Return the (x, y) coordinate for the center point of the cell that contains the specified text.  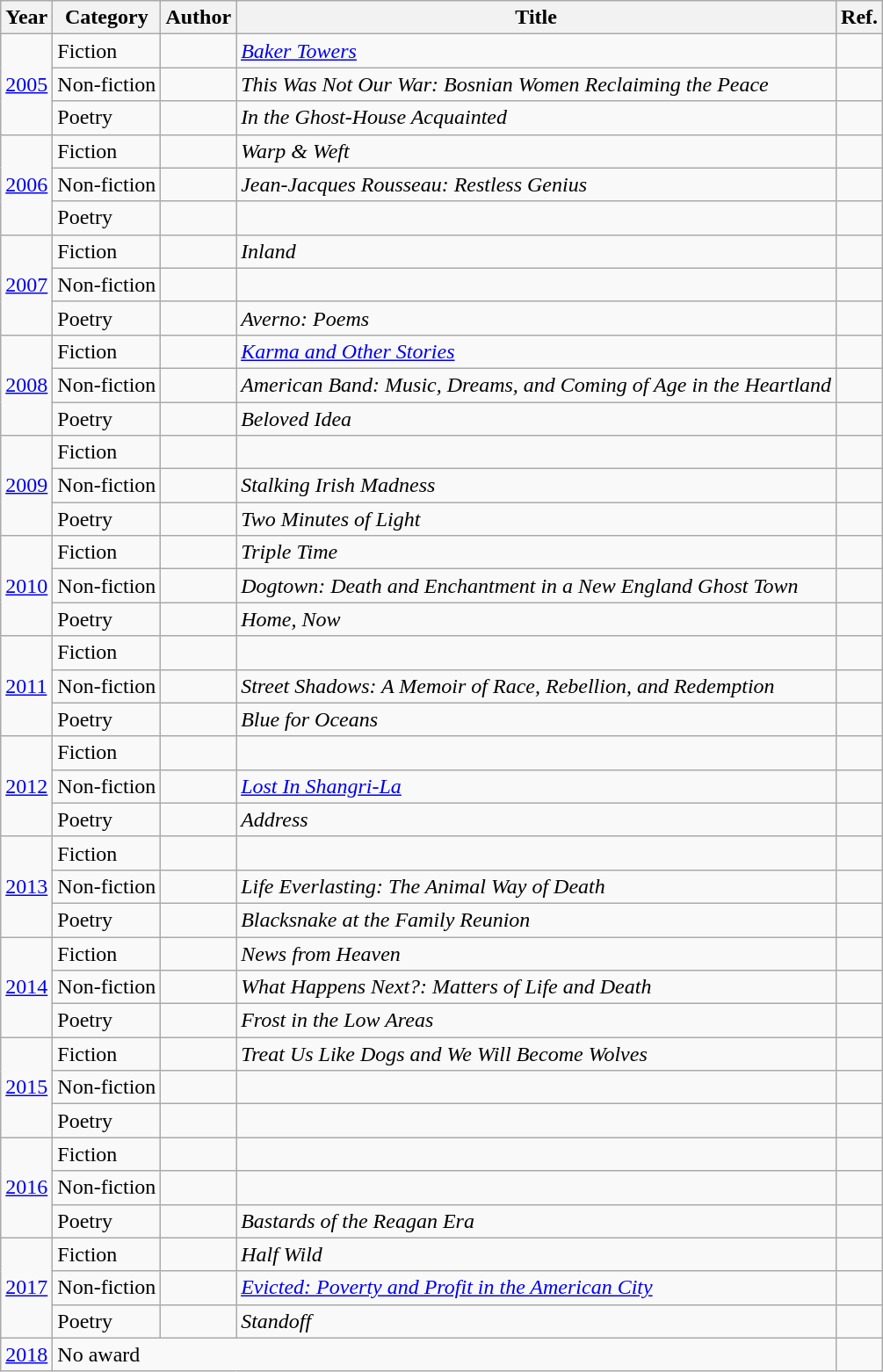
2005 (26, 84)
2018 (26, 1354)
Address (536, 820)
Stalking Irish Madness (536, 486)
Category (107, 18)
Averno: Poems (536, 318)
Karma and Other Stories (536, 351)
2013 (26, 886)
2012 (26, 786)
What Happens Next?: Matters of Life and Death (536, 987)
Dogtown: Death and Enchantment in a New England Ghost Town (536, 586)
Standoff (536, 1321)
In the Ghost-House Acquainted (536, 118)
Lost In Shangri-La (536, 786)
2007 (26, 285)
Evicted: Poverty and Profit in the American City (536, 1288)
American Band: Music, Dreams, and Coming of Age in the Heartland (536, 385)
2015 (26, 1087)
Year (26, 18)
2009 (26, 486)
Half Wild (536, 1254)
Treat Us Like Dogs and We Will Become Wolves (536, 1054)
Street Shadows: A Memoir of Race, Rebellion, and Redemption (536, 686)
Inland (536, 251)
News from Heaven (536, 953)
2011 (26, 686)
Title (536, 18)
2010 (26, 586)
This Was Not Our War: Bosnian Women Reclaiming the Peace (536, 84)
2006 (26, 184)
2017 (26, 1288)
Two Minutes of Light (536, 519)
2008 (26, 385)
Ref. (859, 18)
Triple Time (536, 552)
Beloved Idea (536, 419)
2014 (26, 986)
Blacksnake at the Family Reunion (536, 920)
Life Everlasting: The Animal Way of Death (536, 886)
No award (445, 1354)
Frost in the Low Areas (536, 1021)
Bastards of the Reagan Era (536, 1221)
Author (199, 18)
Blue for Oceans (536, 719)
Home, Now (536, 619)
Baker Towers (536, 51)
Warp & Weft (536, 151)
2016 (26, 1188)
Jean-Jacques Rousseau: Restless Genius (536, 184)
